Detect which cell encompasses the target text, then output its (x, y) center coordinate. 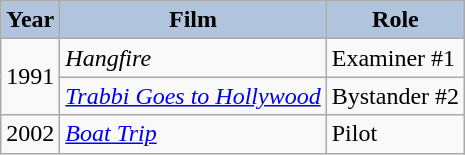
Trabbi Goes to Hollywood (193, 96)
Film (193, 20)
1991 (30, 77)
Year (30, 20)
Role (395, 20)
Bystander #2 (395, 96)
Examiner #1 (395, 58)
Hangfire (193, 58)
2002 (30, 134)
Boat Trip (193, 134)
Pilot (395, 134)
